Locate the cell with the specified text and output its [X, Y] center coordinate. 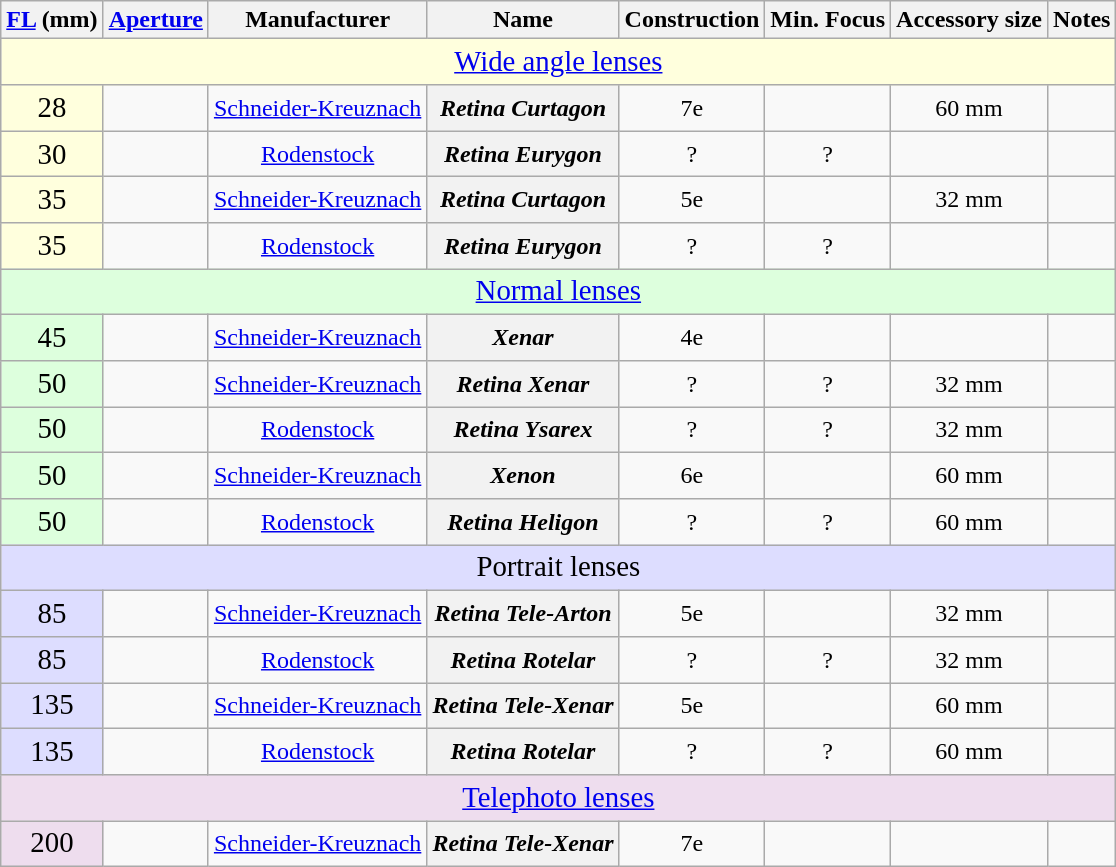
Portrait lenses [558, 568]
Min. Focus [828, 20]
30 [52, 154]
FL (mm) [52, 20]
45 [52, 338]
4e [692, 338]
Aperture [156, 20]
Xenon [523, 476]
Manufacturer [317, 20]
Telephoto lenses [558, 798]
Retina Ysarex [523, 430]
Wide angle lenses [558, 62]
Name [523, 20]
Retina Tele-Arton [523, 614]
Notes [1082, 20]
Normal lenses [558, 292]
Accessory size [970, 20]
Construction [692, 20]
200 [52, 844]
28 [52, 108]
Retina Xenar [523, 384]
Retina Heligon [523, 522]
6e [692, 476]
Xenar [523, 338]
